Return the [x, y] coordinate for the center point of the cell that contains the specified text.  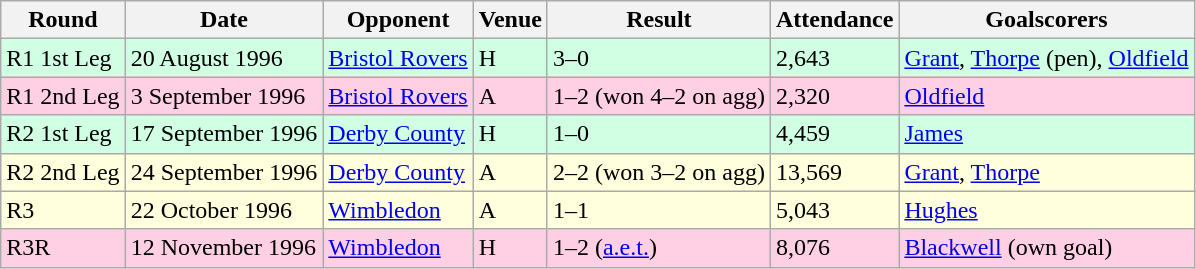
22 October 1996 [224, 210]
Goalscorers [1046, 20]
R1 1st Leg [63, 58]
17 September 1996 [224, 134]
3–0 [658, 58]
24 September 1996 [224, 172]
Grant, Thorpe [1046, 172]
1–2 (a.e.t.) [658, 248]
R3 [63, 210]
1–1 [658, 210]
2,643 [834, 58]
2,320 [834, 96]
20 August 1996 [224, 58]
R2 2nd Leg [63, 172]
R3R [63, 248]
13,569 [834, 172]
R1 2nd Leg [63, 96]
1–0 [658, 134]
Venue [510, 20]
1–2 (won 4–2 on agg) [658, 96]
Grant, Thorpe (pen), Oldfield [1046, 58]
Date [224, 20]
Hughes [1046, 210]
James [1046, 134]
Attendance [834, 20]
Opponent [398, 20]
R2 1st Leg [63, 134]
Result [658, 20]
2–2 (won 3–2 on agg) [658, 172]
4,459 [834, 134]
3 September 1996 [224, 96]
Oldfield [1046, 96]
Round [63, 20]
12 November 1996 [224, 248]
5,043 [834, 210]
Blackwell (own goal) [1046, 248]
8,076 [834, 248]
